Extract the (x, y) coordinate from the center of the cell holding the provided text.  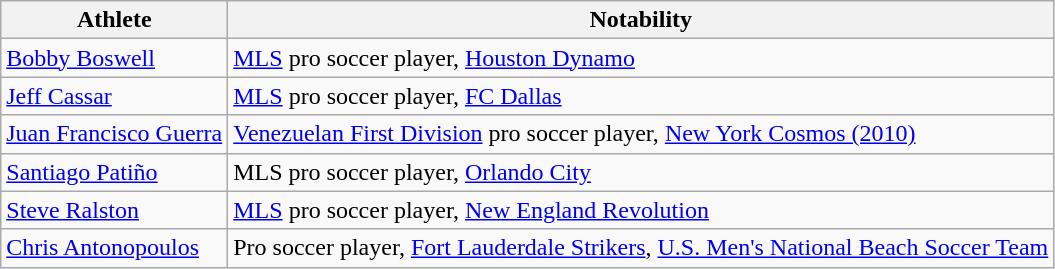
MLS pro soccer player, FC Dallas (641, 96)
Chris Antonopoulos (114, 248)
MLS pro soccer player, Orlando City (641, 172)
Athlete (114, 20)
Steve Ralston (114, 210)
Juan Francisco Guerra (114, 134)
MLS pro soccer player, New England Revolution (641, 210)
Bobby Boswell (114, 58)
Pro soccer player, Fort Lauderdale Strikers, U.S. Men's National Beach Soccer Team (641, 248)
Notability (641, 20)
Jeff Cassar (114, 96)
MLS pro soccer player, Houston Dynamo (641, 58)
Santiago Patiño (114, 172)
Venezuelan First Division pro soccer player, New York Cosmos (2010) (641, 134)
